Extract the [x, y] coordinate from the center of the cell holding the provided text.  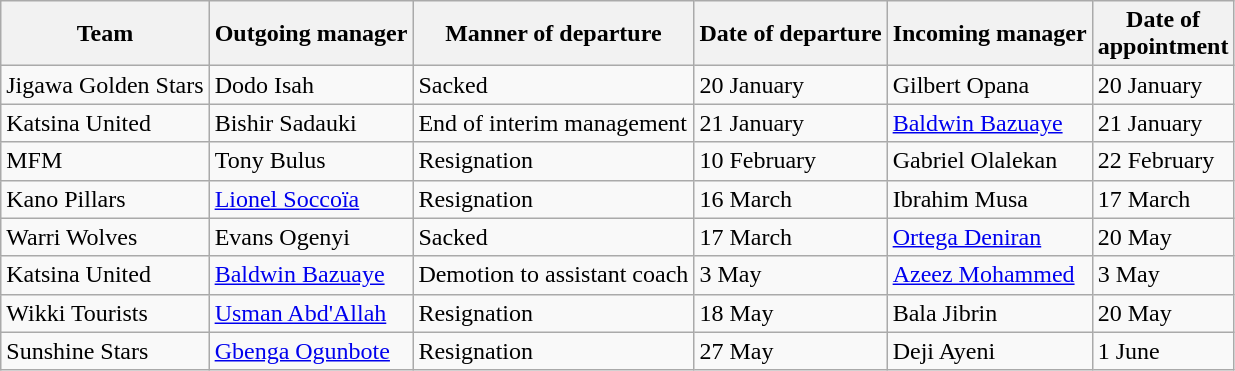
Evans Ogenyi [311, 237]
Ibrahim Musa [990, 199]
27 May [790, 351]
Outgoing manager [311, 34]
Date of departure [790, 34]
Lionel Soccoïa [311, 199]
Dodo Isah [311, 85]
Usman Abd'Allah [311, 313]
Incoming manager [990, 34]
22 February [1163, 161]
MFM [105, 161]
Jigawa Golden Stars [105, 85]
Sunshine Stars [105, 351]
16 March [790, 199]
Azeez Mohammed [990, 275]
18 May [790, 313]
10 February [790, 161]
Manner of departure [554, 34]
End of interim management [554, 123]
Tony Bulus [311, 161]
Wikki Tourists [105, 313]
Kano Pillars [105, 199]
Deji Ayeni [990, 351]
Gabriel Olalekan [990, 161]
Bala Jibrin [990, 313]
1 June [1163, 351]
Bishir Sadauki [311, 123]
Gilbert Opana [990, 85]
Demotion to assistant coach [554, 275]
Warri Wolves [105, 237]
Date ofappointment [1163, 34]
Gbenga Ogunbote [311, 351]
Ortega Deniran [990, 237]
Team [105, 34]
